Provide the (X, Y) coordinate of the cell's center where the given text is located.  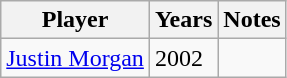
Justin Morgan (76, 58)
2002 (183, 58)
Years (183, 20)
Player (76, 20)
Notes (252, 20)
